Locate the cell with the specified text and output its [x, y] center coordinate. 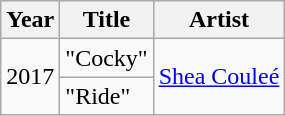
Year [30, 20]
"Ride" [106, 96]
Title [106, 20]
"Cocky" [106, 58]
2017 [30, 77]
Artist [219, 20]
Shea Couleé [219, 77]
